Extract the [X, Y] coordinate from the center of the cell holding the provided text.  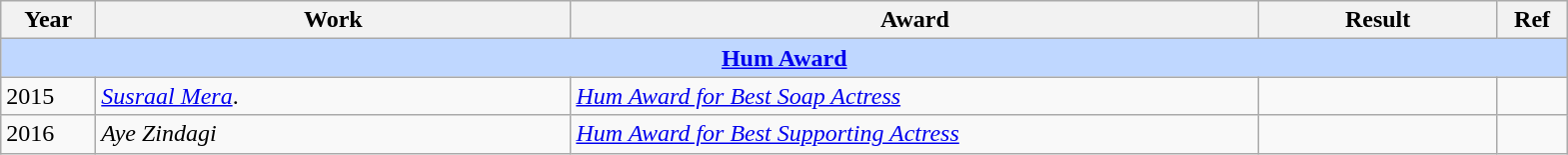
Result [1378, 20]
2016 [48, 134]
Year [48, 20]
Aye Zindagi [334, 134]
2015 [48, 96]
Ref [1531, 20]
Hum Award for Best Soap Actress [915, 96]
Susraal Mera. [334, 96]
Award [915, 20]
Hum Award for Best Supporting Actress [915, 134]
Hum Award [784, 58]
Work [334, 20]
